Locate the cell with the specified text and output its (X, Y) center coordinate. 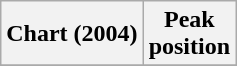
Peakposition (189, 34)
Chart (2004) (72, 34)
